Detect which cell encompasses the target text, then output its [X, Y] center coordinate. 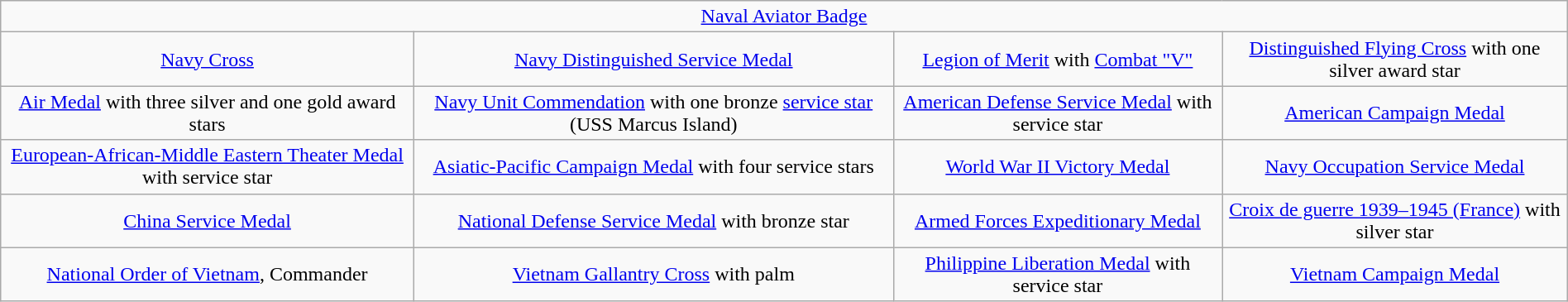
Vietnam Gallantry Cross with palm [653, 275]
Navy Occupation Service Medal [1394, 167]
European-African-Middle Eastern Theater Medal with service star [208, 167]
Croix de guerre 1939–1945 (France) with silver star [1394, 220]
Navy Cross [208, 60]
American Campaign Medal [1394, 113]
National Order of Vietnam, Commander [208, 275]
National Defense Service Medal with bronze star [653, 220]
Philippine Liberation Medal with service star [1058, 275]
Armed Forces Expeditionary Medal [1058, 220]
Navy Unit Commendation with one bronze service star (USS Marcus Island) [653, 113]
Asiatic-Pacific Campaign Medal with four service stars [653, 167]
World War II Victory Medal [1058, 167]
Vietnam Campaign Medal [1394, 275]
Naval Aviator Badge [784, 17]
Navy Distinguished Service Medal [653, 60]
Distinguished Flying Cross with one silver award star [1394, 60]
Air Medal with three silver and one gold award stars [208, 113]
American Defense Service Medal with service star [1058, 113]
Legion of Merit with Combat "V" [1058, 60]
China Service Medal [208, 220]
